Return the [x, y] coordinate for the center point of the cell that contains the specified text.  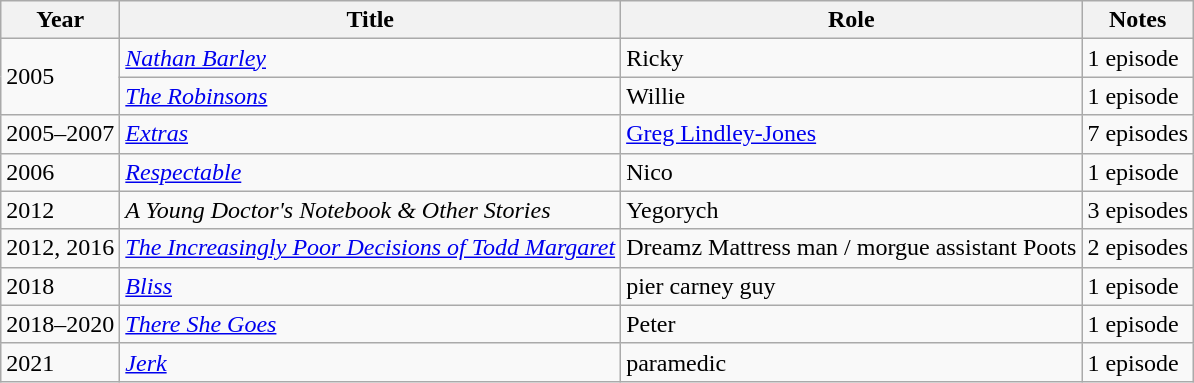
3 episodes [1138, 210]
pier carney guy [852, 286]
Greg Lindley-Jones [852, 134]
The Robinsons [370, 96]
Year [60, 20]
7 episodes [1138, 134]
Bliss [370, 286]
Role [852, 20]
Extras [370, 134]
Nathan Barley [370, 58]
There She Goes [370, 324]
Jerk [370, 362]
2012 [60, 210]
A Young Doctor's Notebook & Other Stories [370, 210]
Notes [1138, 20]
Dreamz Mattress man / morgue assistant Poots [852, 248]
Peter [852, 324]
Ricky [852, 58]
Willie [852, 96]
2005 [60, 77]
Title [370, 20]
Nico [852, 172]
Yegorych [852, 210]
2006 [60, 172]
2021 [60, 362]
paramedic [852, 362]
The Increasingly Poor Decisions of Todd Margaret [370, 248]
2018–2020 [60, 324]
2018 [60, 286]
2 episodes [1138, 248]
2012, 2016 [60, 248]
2005–2007 [60, 134]
Respectable [370, 172]
